Search for the cell housing the specified text and yield its [x, y] center coordinate. 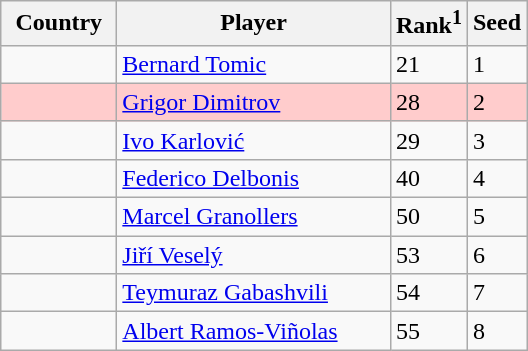
Bernard Tomic [254, 64]
5 [496, 217]
Federico Delbonis [254, 178]
7 [496, 293]
54 [428, 293]
28 [428, 102]
40 [428, 178]
53 [428, 255]
Country [59, 24]
3 [496, 140]
6 [496, 255]
Seed [496, 24]
29 [428, 140]
Teymuraz Gabashvili [254, 293]
8 [496, 331]
55 [428, 331]
Rank1 [428, 24]
2 [496, 102]
Ivo Karlović [254, 140]
Albert Ramos-Viñolas [254, 331]
21 [428, 64]
Jiří Veselý [254, 255]
1 [496, 64]
Player [254, 24]
4 [496, 178]
Grigor Dimitrov [254, 102]
50 [428, 217]
Marcel Granollers [254, 217]
